Find where the given text appears and provide that cell's center as [X, Y] coordinate. 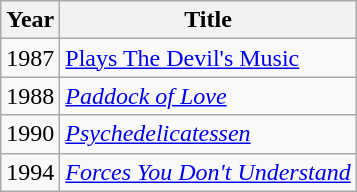
1988 [30, 96]
Year [30, 20]
1994 [30, 172]
Title [208, 20]
Plays The Devil's Music [208, 58]
Forces You Don't Understand [208, 172]
Paddock of Love [208, 96]
1990 [30, 134]
Psychedelicatessen [208, 134]
1987 [30, 58]
